Find where the given text appears and provide that cell's center as [x, y] coordinate. 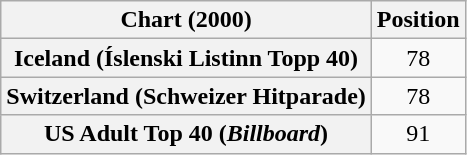
Switzerland (Schweizer Hitparade) [186, 96]
Chart (2000) [186, 20]
91 [418, 134]
Iceland (Íslenski Listinn Topp 40) [186, 58]
US Adult Top 40 (Billboard) [186, 134]
Position [418, 20]
